Find where the given text appears and provide that cell's center as (x, y) coordinate. 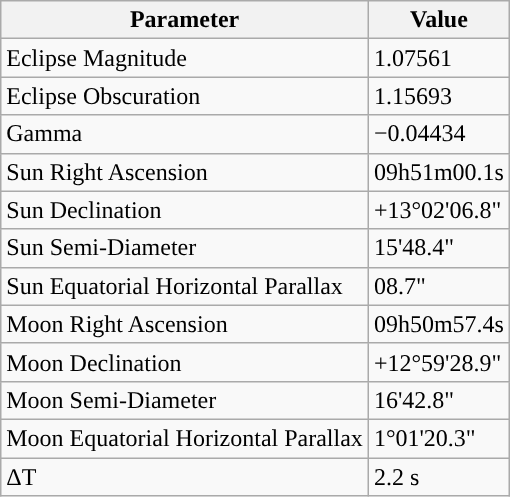
Sun Semi-Diameter (185, 248)
09h50m57.4s (438, 324)
08.7" (438, 286)
ΔT (185, 477)
Sun Declination (185, 210)
1°01'20.3" (438, 438)
Sun Equatorial Horizontal Parallax (185, 286)
+13°02'06.8" (438, 210)
2.2 s (438, 477)
Eclipse Obscuration (185, 96)
Sun Right Ascension (185, 172)
Moon Declination (185, 362)
1.07561 (438, 58)
Parameter (185, 20)
−0.04434 (438, 134)
09h51m00.1s (438, 172)
+12°59'28.9" (438, 362)
16'42.8" (438, 400)
1.15693 (438, 96)
Moon Semi-Diameter (185, 400)
Value (438, 20)
Moon Equatorial Horizontal Parallax (185, 438)
15'48.4" (438, 248)
Moon Right Ascension (185, 324)
Gamma (185, 134)
Eclipse Magnitude (185, 58)
